For the text-containing cell, return its midpoint in (X, Y) coordinate format. 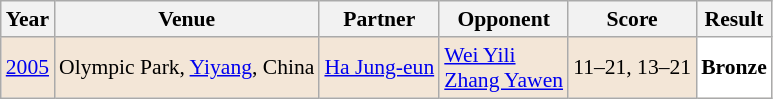
Bronze (734, 68)
Ha Jung-eun (379, 68)
2005 (28, 68)
Olympic Park, Yiyang, China (186, 68)
11–21, 13–21 (632, 68)
Partner (379, 19)
Score (632, 19)
Year (28, 19)
Result (734, 19)
Wei Yili Zhang Yawen (504, 68)
Opponent (504, 19)
Venue (186, 19)
